Determine the [X, Y] coordinate at the center of the cell enclosing the given text.  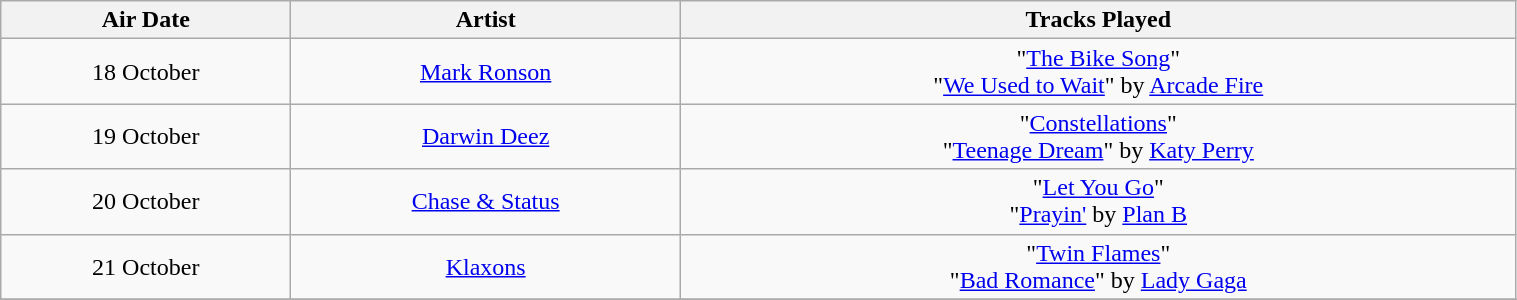
"Twin Flames""Bad Romance" by Lady Gaga [1099, 266]
18 October [146, 72]
Artist [486, 20]
Darwin Deez [486, 136]
20 October [146, 202]
Tracks Played [1099, 20]
Chase & Status [486, 202]
21 October [146, 266]
"Let You Go""Prayin' by Plan B [1099, 202]
19 October [146, 136]
"Constellations""Teenage Dream" by Katy Perry [1099, 136]
Air Date [146, 20]
Klaxons [486, 266]
"The Bike Song""We Used to Wait" by Arcade Fire [1099, 72]
Mark Ronson [486, 72]
